Detect which cell encompasses the target text, then output its [X, Y] center coordinate. 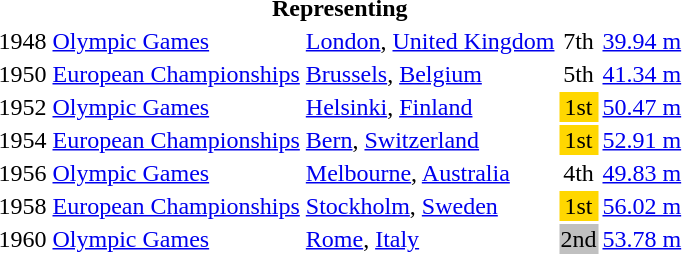
London, United Kingdom [430, 41]
7th [578, 41]
Stockholm, Sweden [430, 206]
2nd [578, 239]
Helsinki, Finland [430, 107]
Rome, Italy [430, 239]
Bern, Switzerland [430, 140]
Brussels, Belgium [430, 74]
4th [578, 173]
Melbourne, Australia [430, 173]
5th [578, 74]
